Return the (X, Y) coordinate for the center point of the cell that contains the specified text.  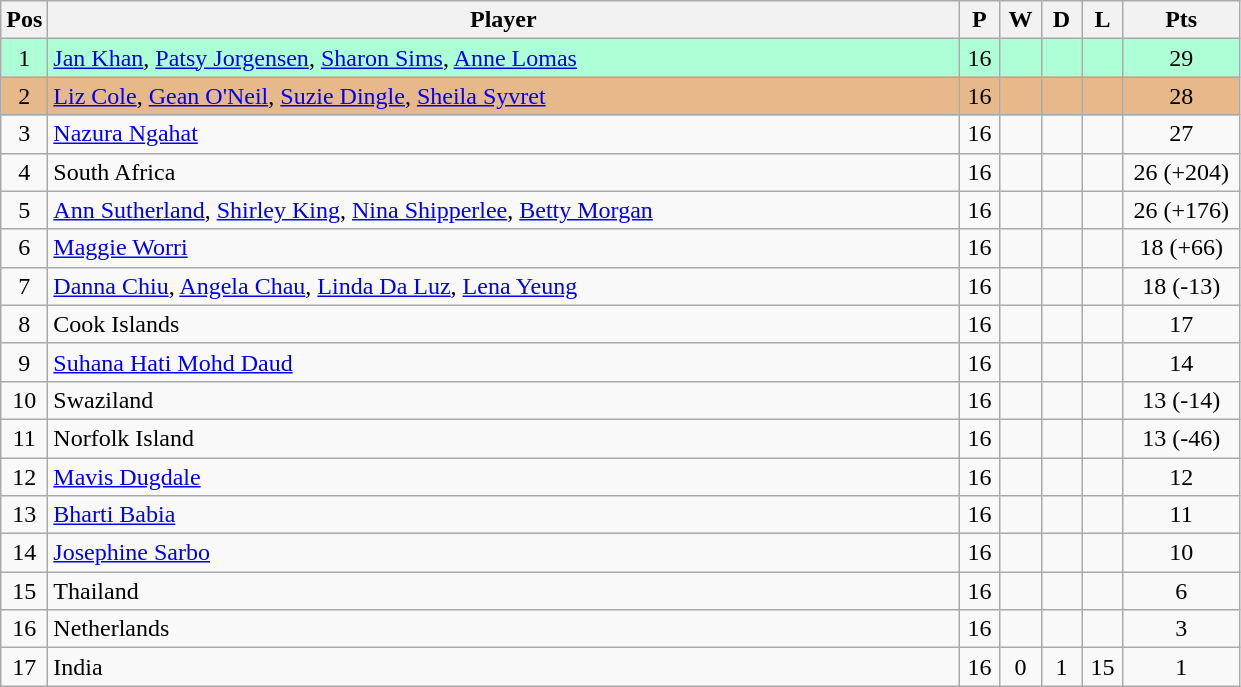
Thailand (504, 591)
5 (24, 210)
29 (1181, 58)
Josephine Sarbo (504, 553)
P (980, 20)
Mavis Dugdale (504, 477)
Cook Islands (504, 324)
0 (1020, 667)
13 (-46) (1181, 438)
27 (1181, 134)
13 (-14) (1181, 400)
Liz Cole, Gean O'Neil, Suzie Dingle, Sheila Syvret (504, 96)
Suhana Hati Mohd Daud (504, 362)
Pos (24, 20)
18 (-13) (1181, 286)
Ann Sutherland, Shirley King, Nina Shipperlee, Betty Morgan (504, 210)
18 (+66) (1181, 248)
28 (1181, 96)
2 (24, 96)
D (1062, 20)
8 (24, 324)
Swaziland (504, 400)
South Africa (504, 172)
13 (24, 515)
26 (+204) (1181, 172)
Netherlands (504, 629)
W (1020, 20)
Norfolk Island (504, 438)
Danna Chiu, Angela Chau, Linda Da Luz, Lena Yeung (504, 286)
L (1102, 20)
Jan Khan, Patsy Jorgensen, Sharon Sims, Anne Lomas (504, 58)
26 (+176) (1181, 210)
Player (504, 20)
Maggie Worri (504, 248)
7 (24, 286)
Bharti Babia (504, 515)
Nazura Ngahat (504, 134)
9 (24, 362)
India (504, 667)
4 (24, 172)
Pts (1181, 20)
